Capture the cell that displays the provided text and extract its (X, Y) central coordinate. 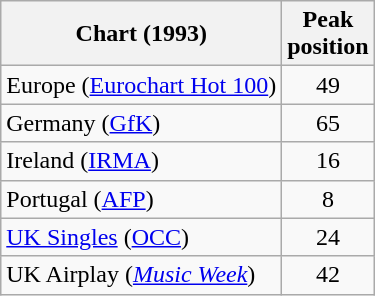
UK Airplay (Music Week) (142, 275)
16 (328, 161)
Ireland (IRMA) (142, 161)
Chart (1993) (142, 34)
42 (328, 275)
49 (328, 85)
Europe (Eurochart Hot 100) (142, 85)
24 (328, 237)
Portugal (AFP) (142, 199)
UK Singles (OCC) (142, 237)
65 (328, 123)
8 (328, 199)
Germany (GfK) (142, 123)
Peakposition (328, 34)
